Locate the cell with the specified text and output its [X, Y] center coordinate. 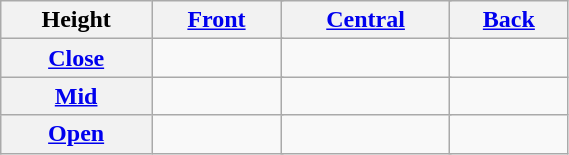
Close [76, 58]
Mid [76, 96]
Height [76, 20]
Open [76, 134]
Central [365, 20]
Front [217, 20]
Back [509, 20]
